Find where the given text appears and provide that cell's center as [x, y] coordinate. 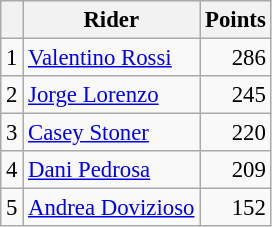
152 [236, 208]
Jorge Lorenzo [112, 95]
Casey Stoner [112, 133]
1 [12, 58]
Valentino Rossi [112, 58]
Andrea Dovizioso [112, 208]
5 [12, 208]
209 [236, 170]
3 [12, 133]
245 [236, 95]
Rider [112, 20]
Points [236, 20]
4 [12, 170]
286 [236, 58]
220 [236, 133]
2 [12, 95]
Dani Pedrosa [112, 170]
